Provide the [X, Y] coordinate of the cell's center where the given text is located.  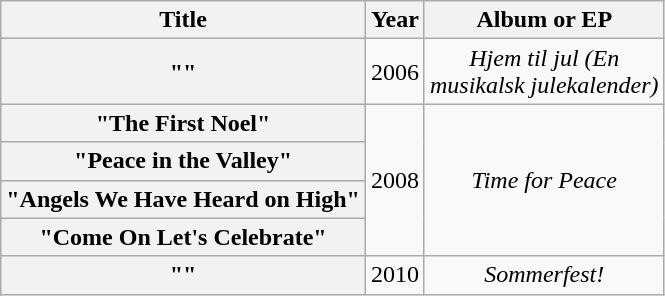
"Come On Let's Celebrate" [184, 237]
2006 [394, 72]
Time for Peace [544, 180]
2008 [394, 180]
Hjem til jul (Enmusikalsk julekalender) [544, 72]
"The First Noel" [184, 123]
Title [184, 20]
Album or EP [544, 20]
2010 [394, 275]
"Angels We Have Heard on High" [184, 199]
Sommerfest! [544, 275]
"Peace in the Valley" [184, 161]
Year [394, 20]
